Provide the (X, Y) coordinate of the cell's center where the given text is located.  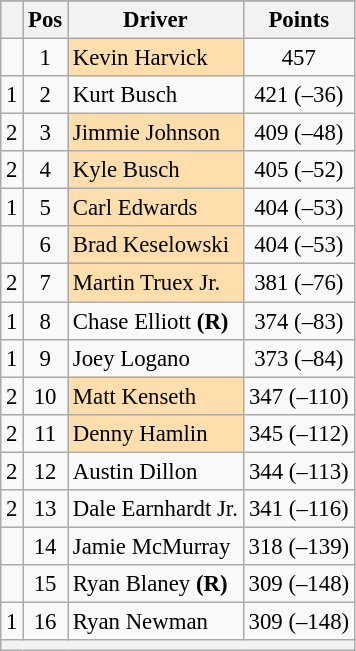
Driver (156, 20)
15 (46, 584)
Dale Earnhardt Jr. (156, 509)
344 (–113) (298, 471)
Chase Elliott (R) (156, 321)
421 (–36) (298, 95)
Joey Logano (156, 358)
Jamie McMurray (156, 546)
Kyle Busch (156, 170)
4 (46, 170)
457 (298, 58)
9 (46, 358)
12 (46, 471)
347 (–110) (298, 396)
Martin Truex Jr. (156, 283)
Brad Keselowski (156, 245)
Kurt Busch (156, 95)
374 (–83) (298, 321)
409 (–48) (298, 133)
Austin Dillon (156, 471)
Denny Hamlin (156, 433)
6 (46, 245)
Matt Kenseth (156, 396)
14 (46, 546)
341 (–116) (298, 509)
318 (–139) (298, 546)
Ryan Blaney (R) (156, 584)
5 (46, 208)
381 (–76) (298, 283)
405 (–52) (298, 170)
Ryan Newman (156, 621)
345 (–112) (298, 433)
8 (46, 321)
Jimmie Johnson (156, 133)
Kevin Harvick (156, 58)
Points (298, 20)
7 (46, 283)
16 (46, 621)
373 (–84) (298, 358)
11 (46, 433)
10 (46, 396)
Carl Edwards (156, 208)
13 (46, 509)
Pos (46, 20)
3 (46, 133)
